For the text-containing cell, return its midpoint in [x, y] coordinate format. 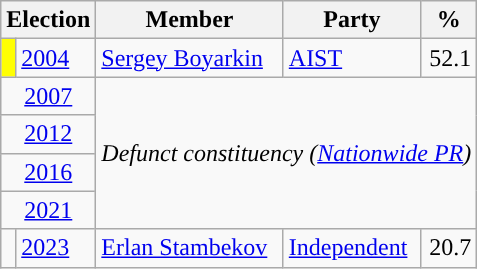
2023 [56, 248]
2012 [48, 134]
Independent [352, 248]
% [449, 20]
2004 [56, 58]
Party [352, 20]
52.1 [449, 58]
Defunct constituency (Nationwide PR) [286, 153]
Election [48, 20]
Sergey Boyarkin [190, 58]
2016 [48, 172]
20.7 [449, 248]
Erlan Stambekov [190, 248]
2007 [48, 96]
Member [190, 20]
2021 [48, 210]
AIST [352, 58]
